Pinpoint the cell where the given text exists, returning its [X, Y] midpoint coordinate. 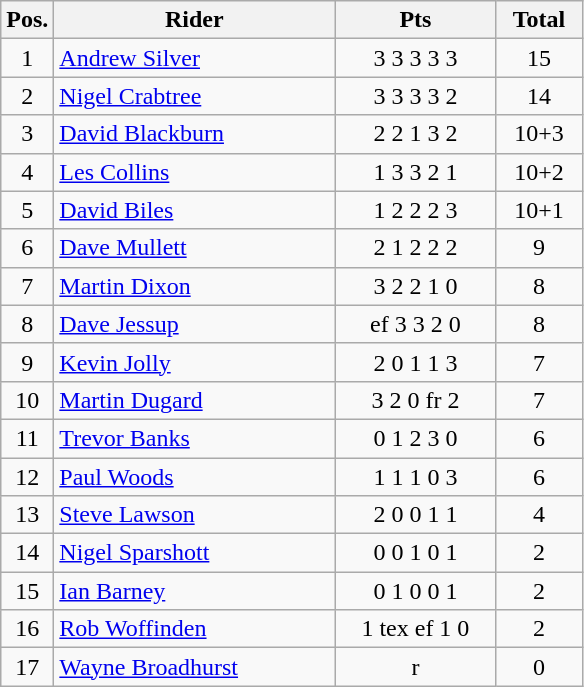
10+2 [539, 172]
2 2 1 3 2 [416, 134]
12 [28, 477]
David Blackburn [194, 134]
16 [28, 629]
3 2 0 fr 2 [416, 400]
Nigel Crabtree [194, 96]
13 [28, 515]
Pts [416, 20]
Dave Mullett [194, 248]
2 1 2 2 2 [416, 248]
1 [28, 58]
Ian Barney [194, 591]
Steve Lawson [194, 515]
1 tex ef 1 0 [416, 629]
10+1 [539, 210]
2 0 1 1 3 [416, 362]
Total [539, 20]
3 3 3 3 2 [416, 96]
2 0 0 1 1 [416, 515]
Andrew Silver [194, 58]
0 0 1 0 1 [416, 553]
Pos. [28, 20]
3 [28, 134]
r [416, 667]
Kevin Jolly [194, 362]
10+3 [539, 134]
Dave Jessup [194, 324]
Martin Dixon [194, 286]
Wayne Broadhurst [194, 667]
Martin Dugard [194, 400]
ef 3 3 2 0 [416, 324]
17 [28, 667]
1 3 3 2 1 [416, 172]
Rider [194, 20]
Rob Woffinden [194, 629]
3 3 3 3 3 [416, 58]
1 1 1 0 3 [416, 477]
0 1 2 3 0 [416, 438]
Les Collins [194, 172]
5 [28, 210]
0 [539, 667]
Trevor Banks [194, 438]
10 [28, 400]
3 2 2 1 0 [416, 286]
Paul Woods [194, 477]
David Biles [194, 210]
Nigel Sparshott [194, 553]
11 [28, 438]
0 1 0 0 1 [416, 591]
1 2 2 2 3 [416, 210]
